Search for the cell housing the specified text and yield its (X, Y) center coordinate. 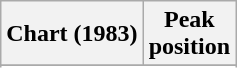
Peakposition (189, 34)
Chart (1983) (72, 34)
